Extract the (x, y) coordinate from the center of the cell holding the provided text.  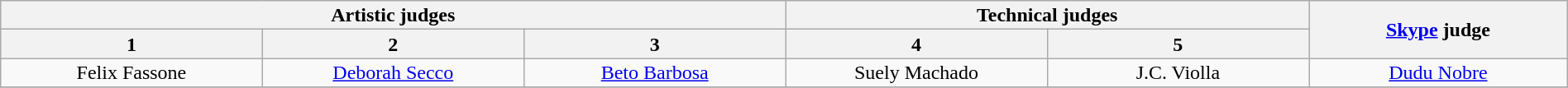
1 (131, 44)
Artistic judges (394, 15)
Deborah Secco (393, 72)
Suely Machado (916, 72)
J.C. Violla (1178, 72)
4 (916, 44)
Felix Fassone (131, 72)
2 (393, 44)
Technical judges (1047, 15)
Beto Barbosa (654, 72)
3 (654, 44)
Skype judge (1439, 30)
Dudu Nobre (1439, 72)
5 (1178, 44)
